Provide the (X, Y) coordinate of the cell's center where the given text is located.  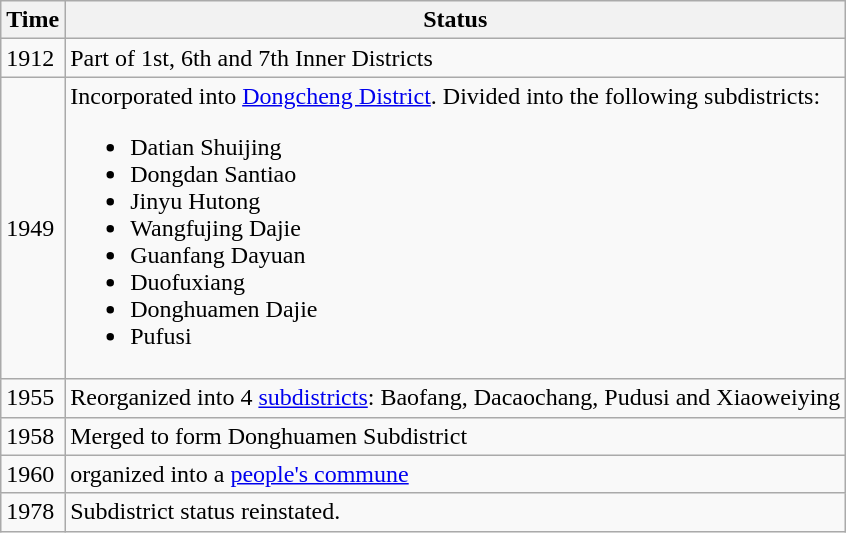
1958 (33, 436)
1955 (33, 398)
Time (33, 20)
1960 (33, 474)
Status (456, 20)
Subdistrict status reinstated. (456, 512)
1949 (33, 228)
Merged to form Donghuamen Subdistrict (456, 436)
organized into a people's commune (456, 474)
1912 (33, 58)
Reorganized into 4 subdistricts: Baofang, Dacaochang, Pudusi and Xiaoweiying (456, 398)
1978 (33, 512)
Part of 1st, 6th and 7th Inner Districts (456, 58)
